Determine the [X, Y] coordinate at the center of the cell enclosing the given text.  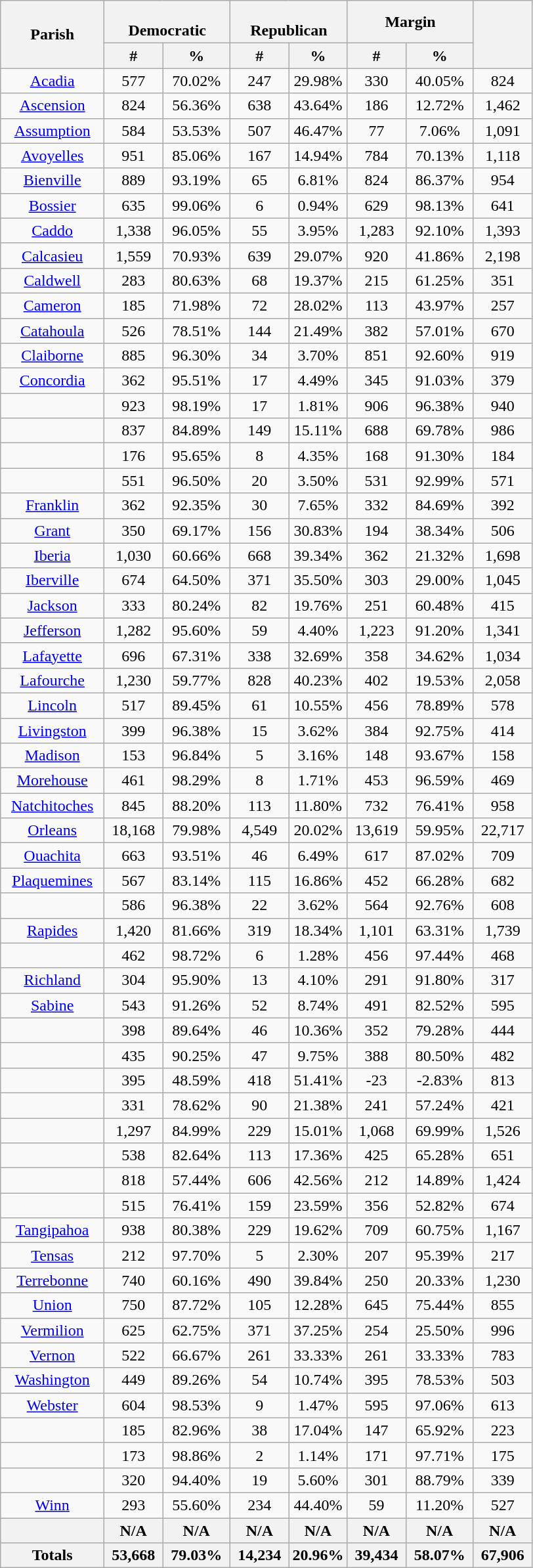
Webster [53, 1405]
586 [134, 905]
Democratic [167, 22]
Richland [53, 980]
Winn [53, 1505]
663 [134, 856]
1,118 [503, 156]
19 [260, 1480]
15 [260, 731]
3.50% [318, 481]
79.98% [197, 831]
Plaquemines [53, 881]
10.55% [318, 705]
920 [377, 255]
317 [503, 980]
94.40% [197, 1480]
670 [503, 330]
Madison [53, 756]
9.75% [318, 1055]
14.94% [318, 156]
12.28% [318, 1305]
Jefferson [53, 630]
462 [134, 955]
1.81% [318, 406]
39,434 [377, 1556]
Assumption [53, 131]
940 [503, 406]
105 [260, 1305]
247 [260, 81]
1,283 [377, 230]
89.64% [197, 1030]
330 [377, 81]
67.31% [197, 655]
1,045 [503, 580]
435 [134, 1055]
21.38% [318, 1105]
14.89% [440, 1181]
1.28% [318, 955]
92.60% [440, 356]
382 [377, 330]
Catahoula [53, 330]
Cameron [53, 305]
339 [503, 1480]
176 [134, 456]
Bienville [53, 181]
21.32% [440, 555]
578 [503, 705]
818 [134, 1181]
69.17% [197, 531]
418 [260, 1080]
39.34% [318, 555]
Iberville [53, 580]
21.49% [318, 330]
92.99% [440, 481]
67,906 [503, 1556]
92.75% [440, 731]
414 [503, 731]
Tensas [53, 1255]
66.28% [440, 881]
345 [377, 381]
167 [260, 156]
29.98% [318, 81]
97.06% [440, 1405]
20.02% [318, 831]
215 [377, 280]
449 [134, 1380]
53,668 [134, 1556]
1,223 [377, 630]
78.62% [197, 1105]
20 [260, 481]
2,058 [503, 680]
19.62% [318, 1230]
65 [260, 181]
567 [134, 881]
301 [377, 1480]
732 [377, 806]
Lafourche [53, 680]
43.97% [440, 305]
98.19% [197, 406]
-23 [377, 1080]
38 [260, 1430]
303 [377, 580]
392 [503, 506]
98.86% [197, 1455]
1.47% [318, 1405]
19.53% [440, 680]
91.30% [440, 456]
304 [134, 980]
63.31% [440, 930]
77 [377, 131]
491 [377, 1005]
425 [377, 1156]
217 [503, 1255]
20.96% [318, 1556]
688 [377, 431]
906 [377, 406]
522 [134, 1355]
17.04% [318, 1430]
4.10% [318, 980]
490 [260, 1280]
173 [134, 1455]
91.80% [440, 980]
148 [377, 756]
207 [377, 1255]
531 [377, 481]
855 [503, 1305]
12.72% [440, 106]
16.86% [318, 881]
62.75% [197, 1330]
10.74% [318, 1380]
11.80% [318, 806]
1,526 [503, 1130]
635 [134, 206]
4.49% [318, 381]
234 [260, 1505]
14,234 [260, 1556]
81.66% [197, 930]
Avoyelles [53, 156]
95.90% [197, 980]
388 [377, 1055]
78.53% [440, 1380]
171 [377, 1455]
47 [260, 1055]
Totals [53, 1556]
96.59% [440, 781]
15.11% [318, 431]
503 [503, 1380]
61 [260, 705]
88.79% [440, 1480]
91.20% [440, 630]
59.77% [197, 680]
96.30% [197, 356]
184 [503, 456]
59.95% [440, 831]
95.65% [197, 456]
156 [260, 531]
96.50% [197, 481]
625 [134, 1330]
71.98% [197, 305]
Natchitoches [53, 806]
629 [377, 206]
84.89% [197, 431]
538 [134, 1156]
40.05% [440, 81]
55 [260, 230]
338 [260, 655]
34.62% [440, 655]
153 [134, 756]
Vernon [53, 1355]
95.39% [440, 1255]
506 [503, 531]
60.75% [440, 1230]
149 [260, 431]
30 [260, 506]
90.25% [197, 1055]
80.38% [197, 1230]
60.66% [197, 555]
Concordia [53, 381]
402 [377, 680]
Jackson [53, 605]
507 [260, 131]
1,101 [377, 930]
2,198 [503, 255]
39.84% [318, 1280]
25.50% [440, 1330]
996 [503, 1330]
5.60% [318, 1480]
92.76% [440, 905]
350 [134, 531]
144 [260, 330]
1,167 [503, 1230]
Morehouse [53, 781]
3.16% [318, 756]
2 [260, 1455]
30.83% [318, 531]
551 [134, 481]
19.76% [318, 605]
29.00% [440, 580]
1,420 [134, 930]
96.84% [197, 756]
52.82% [440, 1206]
Grant [53, 531]
11.20% [440, 1505]
22 [260, 905]
80.24% [197, 605]
99.06% [197, 206]
35.50% [318, 580]
1,739 [503, 930]
Tangipahoa [53, 1230]
Orleans [53, 831]
223 [503, 1430]
91.03% [440, 381]
453 [377, 781]
331 [134, 1105]
515 [134, 1206]
954 [503, 181]
Terrebonne [53, 1280]
82.96% [197, 1430]
Sabine [53, 1005]
651 [503, 1156]
951 [134, 156]
29.07% [318, 255]
82.64% [197, 1156]
44.40% [318, 1505]
13,619 [377, 831]
90 [260, 1105]
93.19% [197, 181]
64.50% [197, 580]
7.65% [318, 506]
86.37% [440, 181]
1,030 [134, 555]
41.86% [440, 255]
645 [377, 1305]
379 [503, 381]
398 [134, 1030]
543 [134, 1005]
Lincoln [53, 705]
4,549 [260, 831]
175 [503, 1455]
88.20% [197, 806]
784 [377, 156]
750 [134, 1305]
6.49% [318, 856]
6.81% [318, 181]
1.14% [318, 1455]
28.02% [318, 305]
57.01% [440, 330]
97.44% [440, 955]
158 [503, 756]
69.78% [440, 431]
Margin [410, 22]
Republican [289, 22]
682 [503, 881]
54 [260, 1380]
828 [260, 680]
527 [503, 1505]
87.72% [197, 1305]
351 [503, 280]
46.47% [318, 131]
923 [134, 406]
84.99% [197, 1130]
399 [134, 731]
95.60% [197, 630]
65.92% [440, 1430]
1,282 [134, 630]
469 [503, 781]
115 [260, 881]
43.64% [318, 106]
257 [503, 305]
93.51% [197, 856]
Livingston [53, 731]
84.69% [440, 506]
8.74% [318, 1005]
57.24% [440, 1105]
1,034 [503, 655]
79.03% [197, 1556]
938 [134, 1230]
66.67% [197, 1355]
526 [134, 330]
919 [503, 356]
Caddo [53, 230]
17.36% [318, 1156]
91.26% [197, 1005]
85.06% [197, 156]
Washington [53, 1380]
65.28% [440, 1156]
42.56% [318, 1181]
53.53% [197, 131]
38.34% [440, 531]
813 [503, 1080]
1,297 [134, 1130]
147 [377, 1430]
58.07% [440, 1556]
1,393 [503, 230]
Ascension [53, 106]
837 [134, 431]
75.44% [440, 1305]
241 [377, 1105]
61.25% [440, 280]
89.45% [197, 705]
93.67% [440, 756]
333 [134, 605]
638 [260, 106]
13 [260, 980]
52 [260, 1005]
57.44% [197, 1181]
740 [134, 1280]
89.26% [197, 1380]
98.53% [197, 1405]
668 [260, 555]
98.72% [197, 955]
293 [134, 1505]
Claiborne [53, 356]
34 [260, 356]
452 [377, 881]
194 [377, 531]
254 [377, 1330]
Caldwell [53, 280]
3.95% [318, 230]
40.23% [318, 680]
604 [134, 1405]
1,559 [134, 255]
250 [377, 1280]
19.37% [318, 280]
70.13% [440, 156]
608 [503, 905]
845 [134, 806]
32.69% [318, 655]
319 [260, 930]
885 [134, 356]
384 [377, 731]
584 [134, 131]
Ouachita [53, 856]
10.36% [318, 1030]
96.05% [197, 230]
571 [503, 481]
Iberia [53, 555]
4.35% [318, 456]
283 [134, 280]
80.50% [440, 1055]
97.70% [197, 1255]
51.41% [318, 1080]
1,091 [503, 131]
1,698 [503, 555]
7.06% [440, 131]
958 [503, 806]
80.63% [197, 280]
1,338 [134, 230]
Calcasieu [53, 255]
783 [503, 1355]
15.01% [318, 1130]
70.02% [197, 81]
60.48% [440, 605]
0.94% [318, 206]
320 [134, 1480]
70.93% [197, 255]
696 [134, 655]
92.35% [197, 506]
37.25% [318, 1330]
Rapides [53, 930]
87.02% [440, 856]
168 [377, 456]
-2.83% [440, 1080]
23.59% [318, 1206]
60.16% [197, 1280]
78.89% [440, 705]
986 [503, 431]
606 [260, 1181]
851 [377, 356]
332 [377, 506]
1,424 [503, 1181]
444 [503, 1030]
613 [503, 1405]
48.59% [197, 1080]
291 [377, 980]
79.28% [440, 1030]
18,168 [134, 831]
577 [134, 81]
617 [377, 856]
356 [377, 1206]
69.99% [440, 1130]
3.70% [318, 356]
56.36% [197, 106]
82.52% [440, 1005]
468 [503, 955]
641 [503, 206]
92.10% [440, 230]
415 [503, 605]
95.51% [197, 381]
4.40% [318, 630]
98.29% [197, 781]
97.71% [440, 1455]
1,462 [503, 106]
83.14% [197, 881]
2.30% [318, 1255]
482 [503, 1055]
159 [260, 1206]
421 [503, 1105]
Parish [53, 34]
Acadia [53, 81]
1,341 [503, 630]
72 [260, 305]
358 [377, 655]
Bossier [53, 206]
639 [260, 255]
889 [134, 181]
78.51% [197, 330]
1,068 [377, 1130]
461 [134, 781]
82 [260, 605]
55.60% [197, 1505]
352 [377, 1030]
9 [260, 1405]
Franklin [53, 506]
22,717 [503, 831]
186 [377, 106]
517 [134, 705]
68 [260, 280]
251 [377, 605]
20.33% [440, 1280]
Union [53, 1305]
1.71% [318, 781]
98.13% [440, 206]
Vermilion [53, 1330]
564 [377, 905]
18.34% [318, 930]
Lafayette [53, 655]
